From the cell containing the given text, extract its center point as (x, y) coordinate. 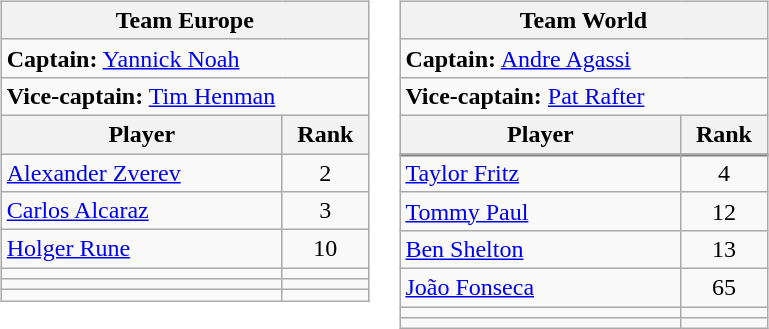
Tommy Paul (540, 211)
Alexander Zverev (142, 173)
65 (724, 287)
Vice-captain: Tim Henman (184, 96)
Vice-captain: Pat Rafter (584, 96)
13 (724, 249)
Taylor Fritz (540, 173)
2 (325, 173)
3 (325, 211)
Ben Shelton (540, 249)
Captain: Andre Agassi (584, 58)
Holger Rune (142, 249)
Team Europe (184, 20)
Captain: Yannick Noah (184, 58)
4 (724, 173)
Team World (584, 20)
João Fonseca (540, 287)
Carlos Alcaraz (142, 211)
12 (724, 211)
10 (325, 249)
